Identify which cell holds the provided text, then report its (X, Y) central coordinate. 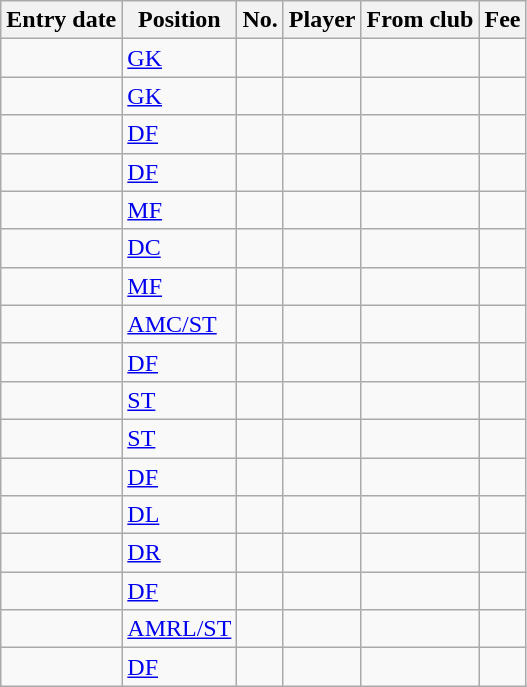
Fee (502, 20)
From club (420, 20)
Entry date (62, 20)
AMC/ST (180, 324)
DC (180, 248)
DR (180, 553)
AMRL/ST (180, 629)
Position (180, 20)
No. (260, 20)
DL (180, 515)
Player (322, 20)
